Return the (x, y) coordinate for the center point of the cell that contains the specified text.  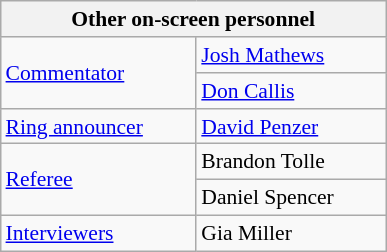
Other on-screen personnel (194, 19)
Brandon Tolle (290, 162)
Don Callis (290, 91)
David Penzer (290, 126)
Josh Mathews (290, 55)
Interviewers (99, 233)
Gia Miller (290, 233)
Commentator (99, 72)
Referee (99, 180)
Daniel Spencer (290, 197)
Ring announcer (99, 126)
